Scan for the cell matching the given text and deliver its (X, Y) coordinate at center. 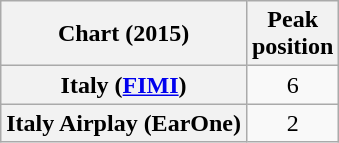
Peakposition (292, 34)
Chart (2015) (124, 34)
Italy Airplay (EarOne) (124, 123)
Italy (FIMI) (124, 85)
6 (292, 85)
2 (292, 123)
